Provide the [x, y] coordinate of the cell's center where the given text is located.  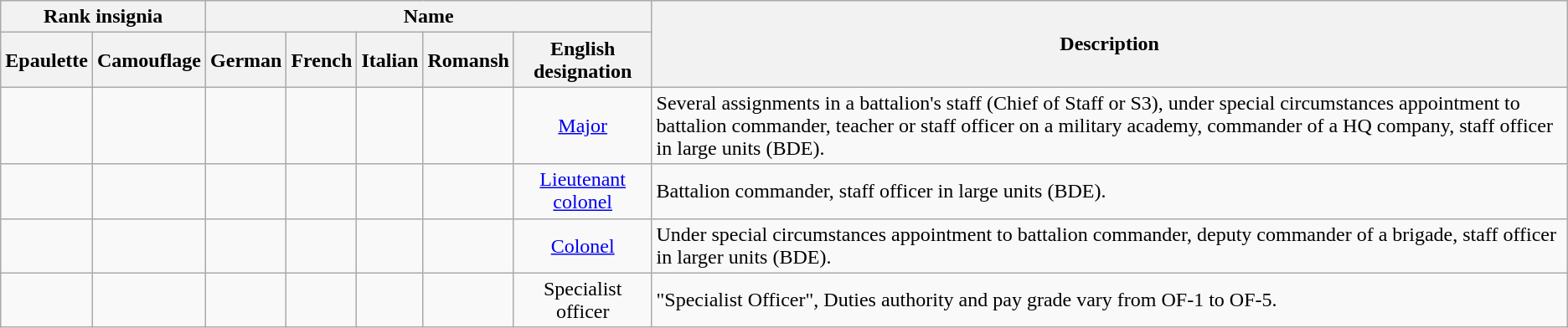
Specialist officer [583, 300]
Epaulette [47, 60]
English designation [583, 60]
French [322, 60]
Under special circumstances appointment to battalion commander, deputy commander of a brigade, staff officer in larger units (BDE). [1109, 246]
Rank insignia [104, 17]
Battalion commander, staff officer in large units (BDE). [1109, 191]
Romansh [468, 60]
Colonel [583, 246]
German [246, 60]
Name [429, 17]
Camouflage [149, 60]
"Specialist Officer", Duties authority and pay grade vary from OF-1 to OF-5. [1109, 300]
Major [583, 126]
Lieutenant colonel [583, 191]
Description [1109, 44]
Italian [390, 60]
